Extract the (X, Y) coordinate from the center of the cell holding the provided text.  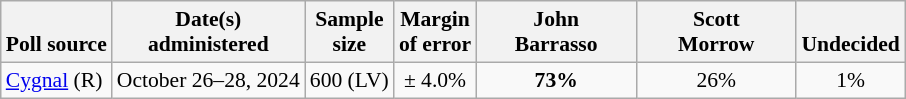
73% (556, 80)
600 (LV) (350, 80)
Samplesize (350, 32)
ScottMorrow (716, 32)
Undecided (850, 32)
October 26–28, 2024 (208, 80)
± 4.0% (435, 80)
1% (850, 80)
JohnBarrasso (556, 32)
26% (716, 80)
Cygnal (R) (56, 80)
Poll source (56, 32)
Date(s)administered (208, 32)
Marginof error (435, 32)
